Extract the [X, Y] coordinate from the center of the cell holding the provided text.  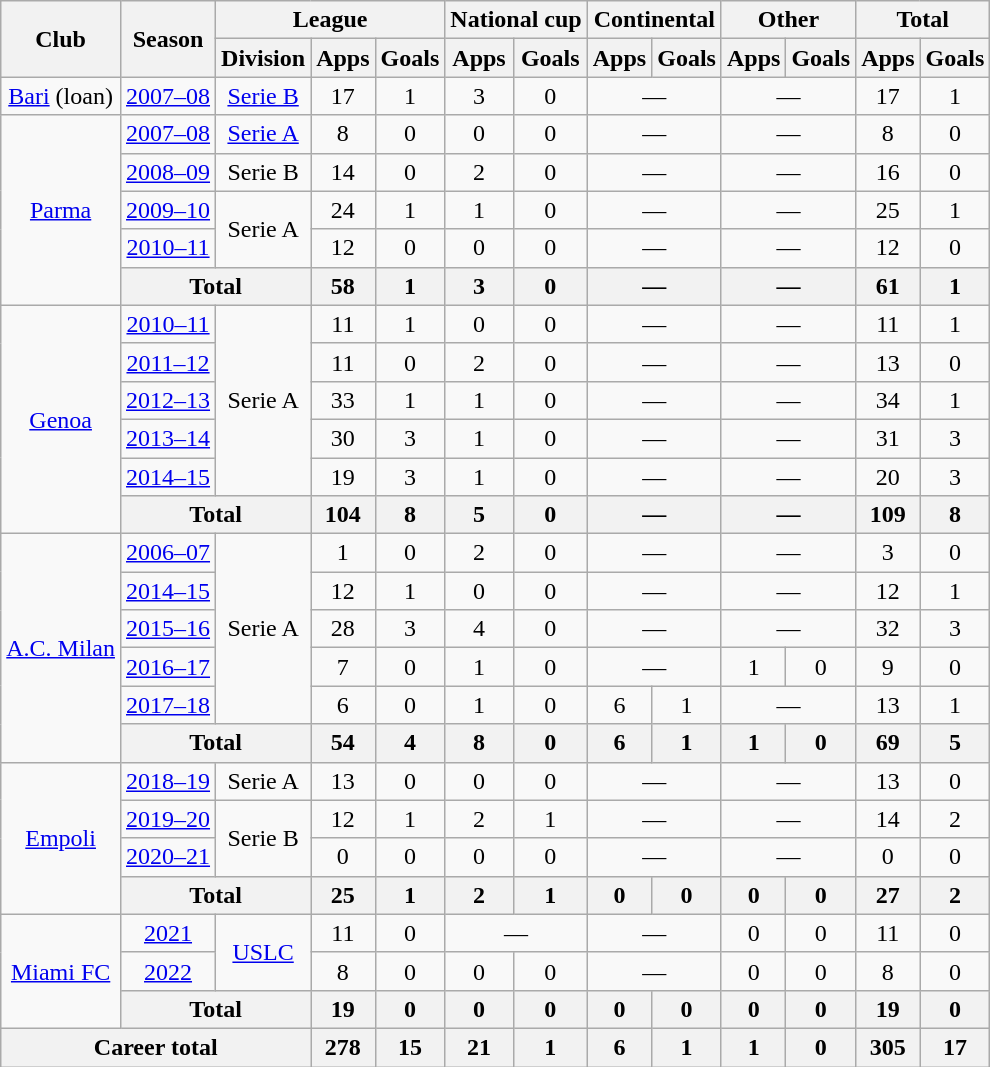
69 [888, 743]
Season [168, 39]
32 [888, 629]
15 [410, 1047]
2006–07 [168, 553]
24 [343, 210]
Parma [61, 210]
61 [888, 286]
16 [888, 172]
2022 [168, 971]
Continental [654, 20]
54 [343, 743]
21 [479, 1047]
Club [61, 39]
USLC [264, 952]
2017–18 [168, 705]
31 [888, 438]
Miami FC [61, 971]
2008–09 [168, 172]
9 [888, 667]
A.C. Milan [61, 648]
Career total [156, 1047]
2011–12 [168, 362]
League [330, 20]
2009–10 [168, 210]
National cup [516, 20]
2021 [168, 933]
109 [888, 515]
2019–20 [168, 819]
2020–21 [168, 857]
2016–17 [168, 667]
30 [343, 438]
58 [343, 286]
2018–19 [168, 781]
27 [888, 895]
20 [888, 477]
33 [343, 400]
Other [788, 20]
34 [888, 400]
7 [343, 667]
Bari (loan) [61, 96]
Division [264, 58]
104 [343, 515]
28 [343, 629]
Empoli [61, 838]
2013–14 [168, 438]
2012–13 [168, 400]
Genoa [61, 419]
278 [343, 1047]
305 [888, 1047]
2015–16 [168, 629]
